Locate the cell with the specified text and output its (x, y) center coordinate. 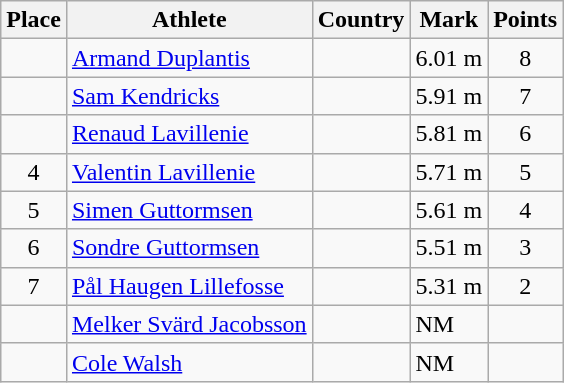
Athlete (189, 20)
Sondre Guttormsen (189, 248)
5.71 m (449, 172)
Cole Walsh (189, 362)
2 (526, 286)
Simen Guttormsen (189, 210)
Armand Duplantis (189, 58)
5.81 m (449, 134)
Pål Haugen Lillefosse (189, 286)
Valentin Lavillenie (189, 172)
Mark (449, 20)
5.61 m (449, 210)
5.31 m (449, 286)
Country (361, 20)
Sam Kendricks (189, 96)
8 (526, 58)
Renaud Lavillenie (189, 134)
5.91 m (449, 96)
Melker Svärd Jacobsson (189, 324)
5.51 m (449, 248)
3 (526, 248)
Points (526, 20)
Place (34, 20)
6.01 m (449, 58)
